Capture the cell that displays the provided text and extract its [X, Y] central coordinate. 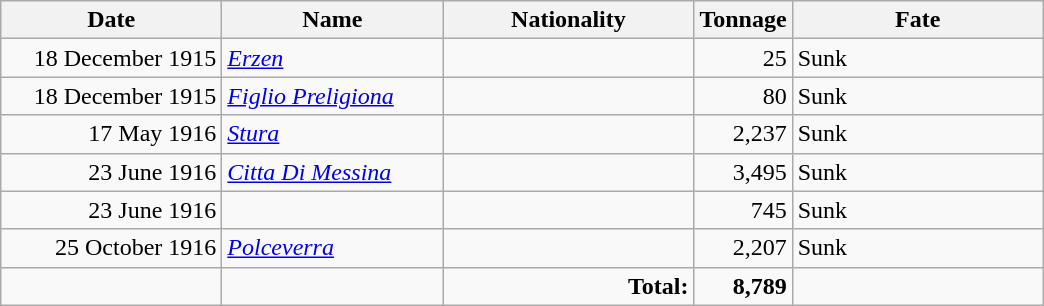
Polceverra [332, 248]
25 [743, 58]
Citta Di Messina [332, 172]
Name [332, 20]
Nationality [568, 20]
25 October 1916 [112, 248]
Erzen [332, 58]
8,789 [743, 286]
2,207 [743, 248]
Total: [568, 286]
3,495 [743, 172]
Date [112, 20]
Stura [332, 134]
Tonnage [743, 20]
2,237 [743, 134]
745 [743, 210]
80 [743, 96]
17 May 1916 [112, 134]
Figlio Preligiona [332, 96]
Fate [918, 20]
